Search for the cell housing the specified text and yield its (x, y) center coordinate. 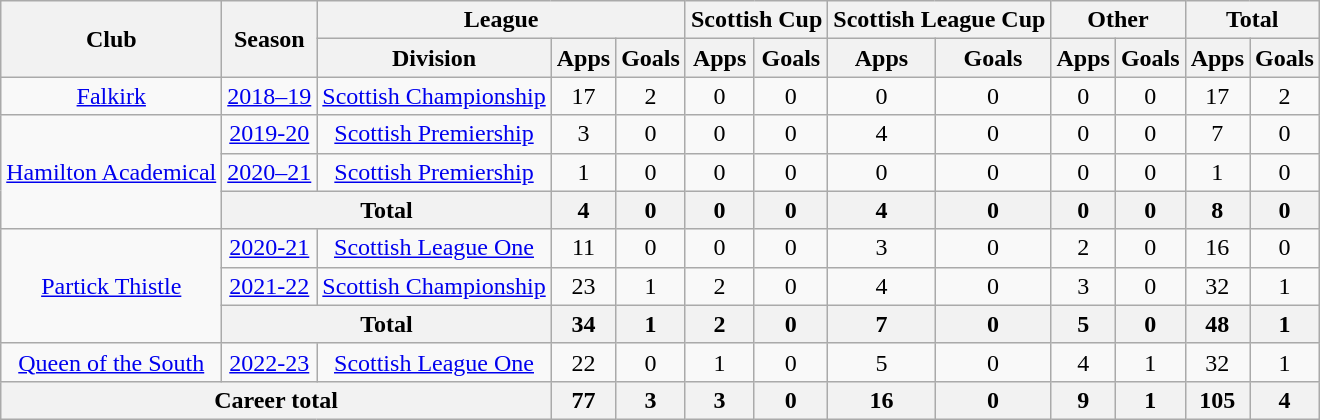
Partick Thistle (112, 286)
2020-21 (270, 248)
2021-22 (270, 286)
105 (1217, 400)
9 (1083, 400)
Queen of the South (112, 362)
Scottish League Cup (940, 20)
8 (1217, 210)
Club (112, 39)
Scottish Cup (756, 20)
Division (434, 58)
2019-20 (270, 134)
Other (1118, 20)
22 (583, 362)
2022-23 (270, 362)
Falkirk (112, 96)
11 (583, 248)
2018–19 (270, 96)
League (502, 20)
77 (583, 400)
23 (583, 286)
48 (1217, 324)
Hamilton Academical (112, 172)
Career total (276, 400)
Season (270, 39)
2020–21 (270, 172)
34 (583, 324)
